Determine the [x, y] coordinate at the center of the cell enclosing the given text.  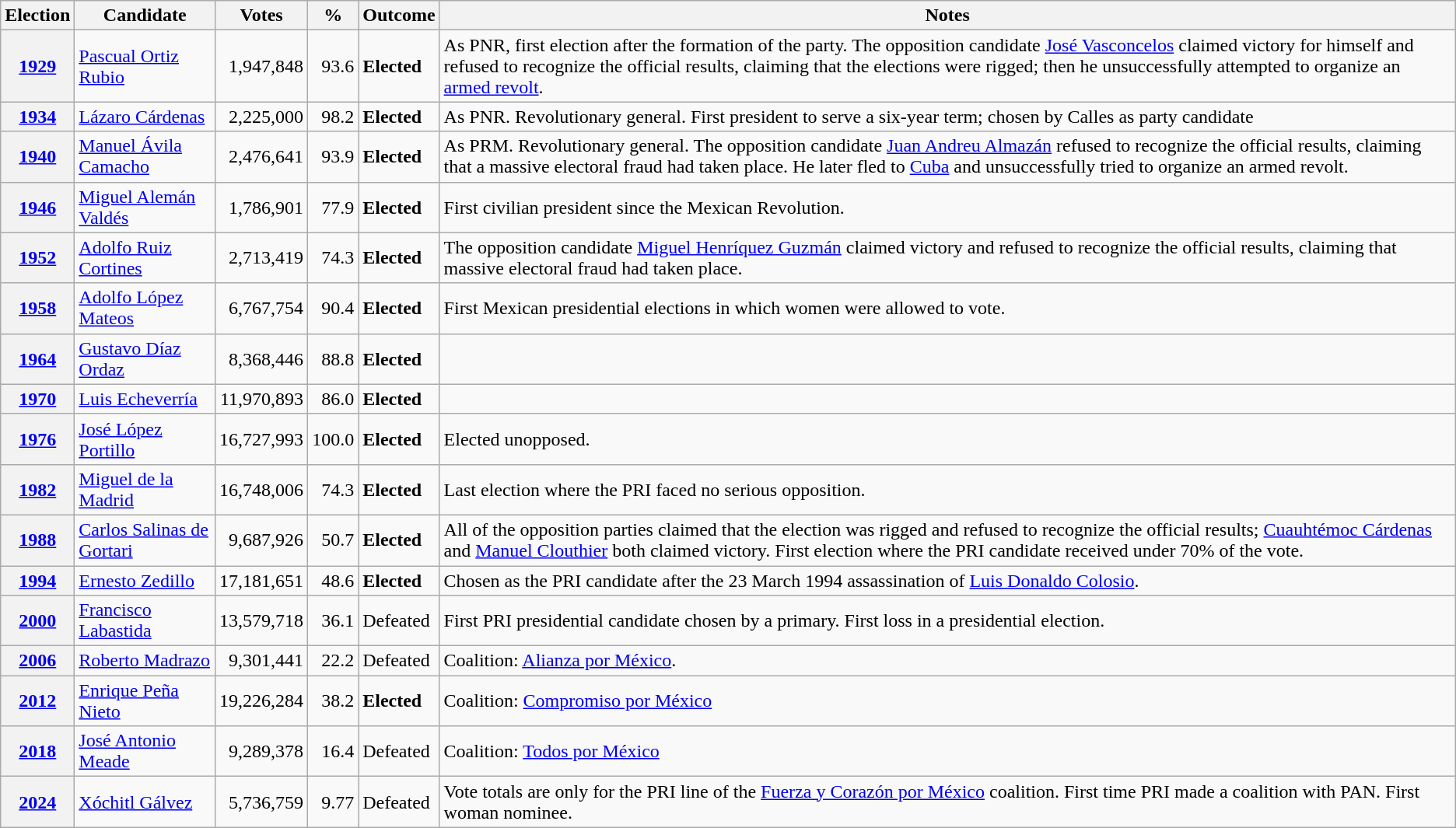
First PRI presidential candidate chosen by a primary. First loss in a presidential election. [947, 620]
Miguel de la Madrid [145, 490]
16.4 [333, 751]
Coalition: Todos por México [947, 751]
1940 [37, 157]
Enrique Peña Nieto [145, 701]
2024 [37, 802]
Miguel Alemán Valdés [145, 207]
17,181,651 [261, 581]
1964 [37, 359]
2018 [37, 751]
Vote totals are only for the PRI line of the Fuerza y Corazón por México coalition. First time PRI made a coalition with PAN. First woman nominee. [947, 802]
Adolfo Ruiz Cortines [145, 258]
88.8 [333, 359]
1934 [37, 117]
93.9 [333, 157]
38.2 [333, 701]
1976 [37, 438]
Votes [261, 16]
2006 [37, 661]
Last election where the PRI faced no serious opposition. [947, 490]
16,727,993 [261, 438]
Manuel Ávila Camacho [145, 157]
Pascual Ortiz Rubio [145, 66]
36.1 [333, 620]
90.4 [333, 308]
16,748,006 [261, 490]
86.0 [333, 399]
% [333, 16]
Notes [947, 16]
Outcome [399, 16]
José Antonio Meade [145, 751]
1982 [37, 490]
Carlos Salinas de Gortari [145, 540]
2,476,641 [261, 157]
As PNR. Revolutionary general. First president to serve a six-year term; chosen by Calles as party candidate [947, 117]
2012 [37, 701]
1958 [37, 308]
22.2 [333, 661]
1988 [37, 540]
8,368,446 [261, 359]
5,736,759 [261, 802]
Xóchitl Gálvez [145, 802]
9.77 [333, 802]
2000 [37, 620]
Chosen as the PRI candidate after the 23 March 1994 assassination of Luis Donaldo Colosio. [947, 581]
Roberto Madrazo [145, 661]
First civilian president since the Mexican Revolution. [947, 207]
9,289,378 [261, 751]
100.0 [333, 438]
José López Portillo [145, 438]
Gustavo Díaz Ordaz [145, 359]
9,687,926 [261, 540]
Election [37, 16]
19,226,284 [261, 701]
98.2 [333, 117]
1994 [37, 581]
1,786,901 [261, 207]
Ernesto Zedillo [145, 581]
Francisco Labastida [145, 620]
Coalition: Alianza por México. [947, 661]
11,970,893 [261, 399]
Lázaro Cárdenas [145, 117]
Coalition: Compromiso por México [947, 701]
Elected unopposed. [947, 438]
1929 [37, 66]
50.7 [333, 540]
1,947,848 [261, 66]
First Mexican presidential elections in which women were allowed to vote. [947, 308]
1970 [37, 399]
1952 [37, 258]
2,225,000 [261, 117]
Candidate [145, 16]
77.9 [333, 207]
93.6 [333, 66]
2,713,419 [261, 258]
6,767,754 [261, 308]
Luis Echeverría [145, 399]
48.6 [333, 581]
13,579,718 [261, 620]
Adolfo López Mateos [145, 308]
9,301,441 [261, 661]
1946 [37, 207]
